Pinpoint the cell where the given text exists, returning its [x, y] midpoint coordinate. 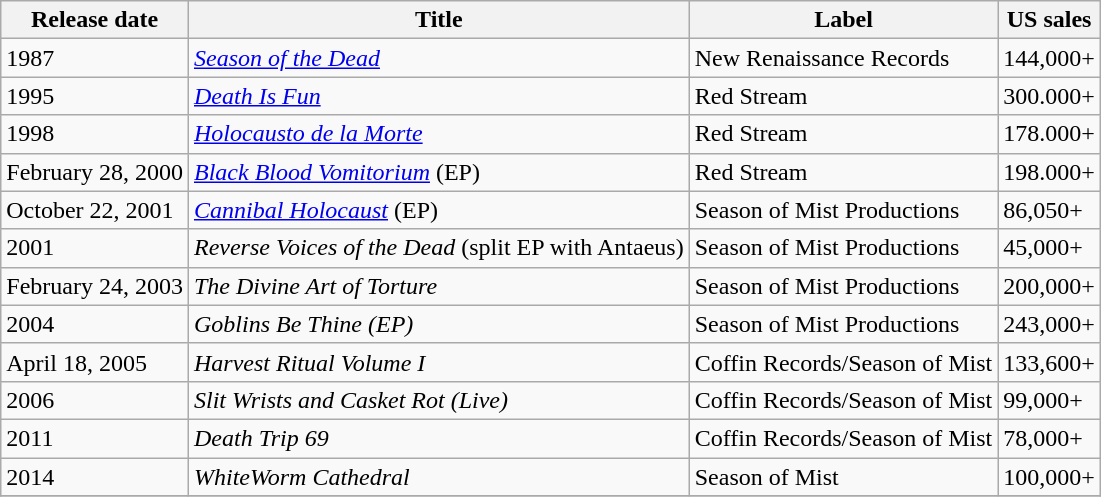
99,000+ [1050, 400]
1998 [95, 134]
US sales [1050, 20]
2006 [95, 400]
2001 [95, 248]
Black Blood Vomitorium (EP) [438, 172]
Slit Wrists and Casket Rot (Live) [438, 400]
2014 [95, 477]
144,000+ [1050, 58]
Release date [95, 20]
Season of the Dead [438, 58]
133,600+ [1050, 362]
Goblins Be Thine (EP) [438, 324]
178.000+ [1050, 134]
198.000+ [1050, 172]
Death Trip 69 [438, 438]
1995 [95, 96]
Title [438, 20]
February 28, 2000 [95, 172]
1987 [95, 58]
Label [844, 20]
300.000+ [1050, 96]
April 18, 2005 [95, 362]
2004 [95, 324]
New Renaissance Records [844, 58]
February 24, 2003 [95, 286]
Holocausto de la Morte [438, 134]
October 22, 2001 [95, 210]
243,000+ [1050, 324]
200,000+ [1050, 286]
Cannibal Holocaust (EP) [438, 210]
Reverse Voices of the Dead (split EP with Antaeus) [438, 248]
Death Is Fun [438, 96]
The Divine Art of Torture [438, 286]
78,000+ [1050, 438]
2011 [95, 438]
100,000+ [1050, 477]
86,050+ [1050, 210]
WhiteWorm Cathedral [438, 477]
Season of Mist [844, 477]
45,000+ [1050, 248]
Harvest Ritual Volume I [438, 362]
